Identify which cell holds the provided text, then report its (X, Y) central coordinate. 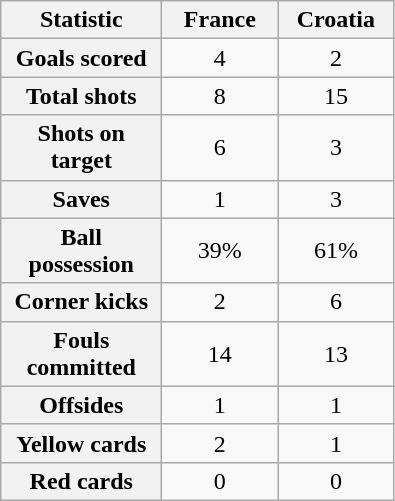
Saves (82, 199)
Total shots (82, 96)
Corner kicks (82, 302)
France (220, 20)
13 (336, 354)
4 (220, 58)
Offsides (82, 405)
61% (336, 250)
Ball possession (82, 250)
39% (220, 250)
Yellow cards (82, 443)
15 (336, 96)
Red cards (82, 481)
Fouls committed (82, 354)
Statistic (82, 20)
Goals scored (82, 58)
Shots on target (82, 148)
14 (220, 354)
Croatia (336, 20)
8 (220, 96)
